Determine the [X, Y] coordinate at the center of the cell enclosing the given text.  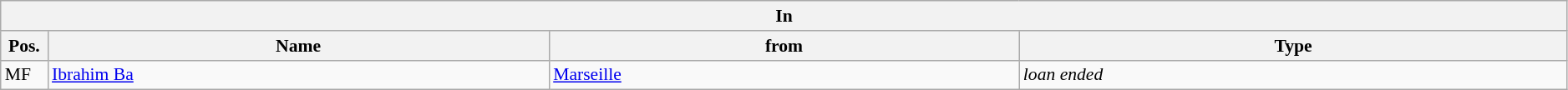
In [784, 16]
Pos. [24, 46]
Ibrahim Ba [298, 75]
Type [1293, 46]
Name [298, 46]
from [784, 46]
loan ended [1293, 75]
Marseille [784, 75]
MF [24, 75]
